Pinpoint the cell where the given text exists, returning its (X, Y) midpoint coordinate. 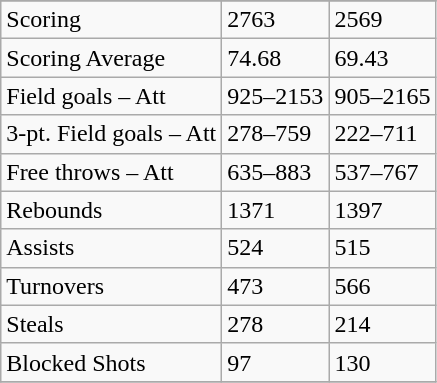
905–2165 (382, 96)
635–883 (276, 172)
473 (276, 286)
130 (382, 362)
2569 (382, 20)
Steals (112, 324)
1371 (276, 210)
566 (382, 286)
515 (382, 248)
69.43 (382, 58)
Rebounds (112, 210)
Assists (112, 248)
1397 (382, 210)
2763 (276, 20)
Field goals – Att (112, 96)
278 (276, 324)
97 (276, 362)
214 (382, 324)
537–767 (382, 172)
Free throws – Att (112, 172)
Scoring Average (112, 58)
524 (276, 248)
74.68 (276, 58)
925–2153 (276, 96)
Scoring (112, 20)
Blocked Shots (112, 362)
Turnovers (112, 286)
3-pt. Field goals – Att (112, 134)
222–711 (382, 134)
278–759 (276, 134)
